Capture the cell that displays the provided text and extract its (x, y) central coordinate. 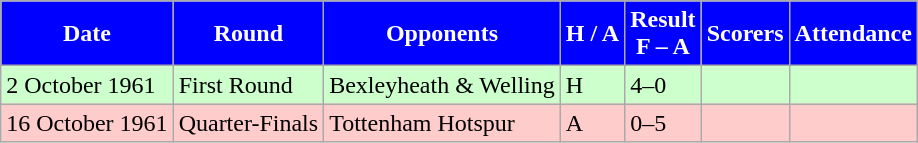
Attendance (853, 34)
Round (248, 34)
Quarter-Finals (248, 123)
Date (87, 34)
A (592, 123)
Bexleyheath & Welling (442, 85)
Tottenham Hotspur (442, 123)
Scorers (745, 34)
ResultF – A (663, 34)
H (592, 85)
0–5 (663, 123)
4–0 (663, 85)
16 October 1961 (87, 123)
First Round (248, 85)
Opponents (442, 34)
H / A (592, 34)
2 October 1961 (87, 85)
